Return the [x, y] coordinate for the center point of the cell that contains the specified text.  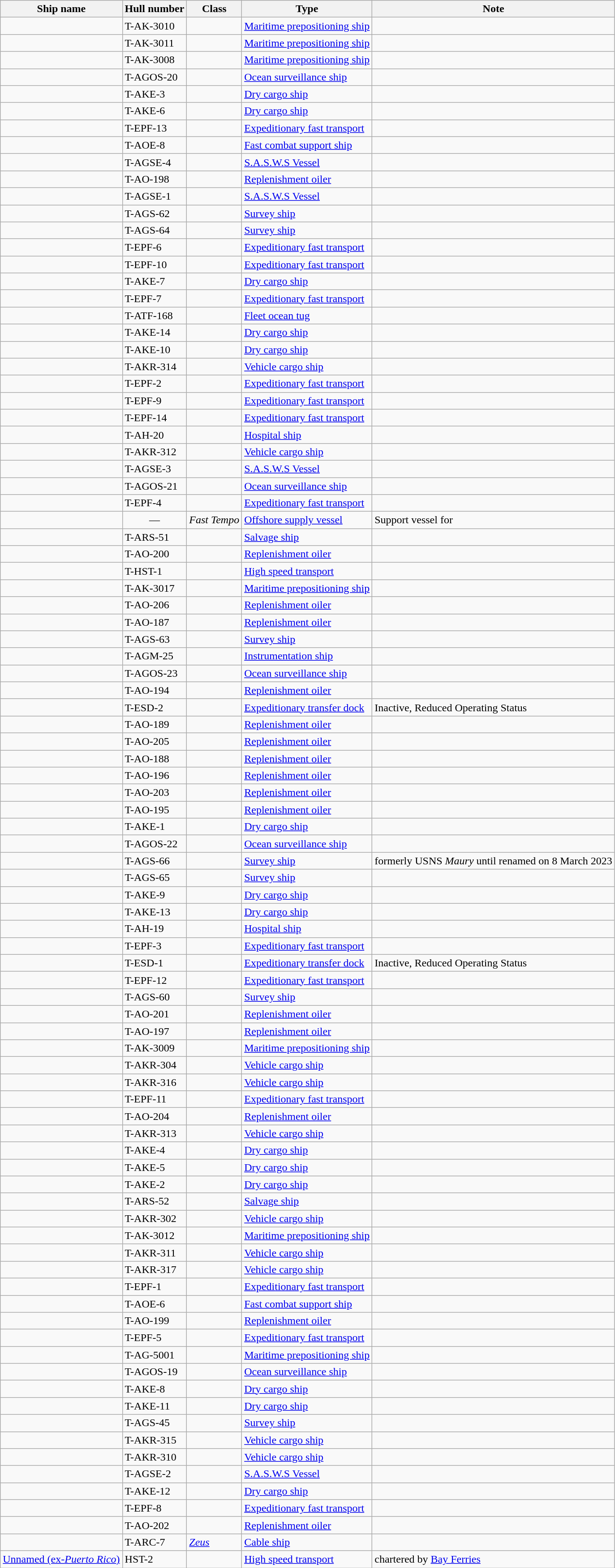
T-AO-189 [155, 724]
T-AKE-11 [155, 1406]
T-AKE-1 [155, 827]
T-AK-3011 [155, 43]
T-AKE-13 [155, 912]
Instrumentation ship [307, 656]
T-AGS-45 [155, 1423]
T-AKR-313 [155, 1133]
T-AKE-10 [155, 350]
T-ARS-51 [155, 537]
chartered by Bay Ferries [494, 1559]
T-AH-20 [155, 435]
T-AG-5001 [155, 1355]
T-AO-205 [155, 741]
Cable ship [307, 1542]
T-AK-3012 [155, 1235]
T-AGSE-1 [155, 196]
T-AO-206 [155, 605]
T-EPF-2 [155, 384]
T-AKE-7 [155, 282]
T-AH-19 [155, 929]
— [155, 520]
T-AKR-315 [155, 1440]
T-AOE-8 [155, 145]
T-ARS-52 [155, 1201]
T-AGOS-23 [155, 673]
T-HST-1 [155, 571]
T-EPF-7 [155, 299]
T-EPF-3 [155, 946]
T-EPF-6 [155, 248]
T-AGOS-21 [155, 486]
T-AKE-6 [155, 111]
T-AKR-304 [155, 1065]
T-AK-3008 [155, 60]
T-ARC-7 [155, 1542]
T-AKR-312 [155, 452]
Type [307, 9]
T-AGM-25 [155, 656]
T-AKR-317 [155, 1269]
T-AKR-311 [155, 1252]
T-EPF-12 [155, 980]
T-AKR-314 [155, 367]
Offshore supply vessel [307, 520]
T-AKE-2 [155, 1184]
T-AO-195 [155, 810]
T-EPF-8 [155, 1508]
T-EPF-5 [155, 1338]
T-AK-3009 [155, 1048]
T-AO-199 [155, 1321]
T-AO-194 [155, 690]
T-AK-3017 [155, 588]
T-ATF-168 [155, 316]
T-AGS-60 [155, 997]
T-AGOS-22 [155, 844]
T-EPF-4 [155, 503]
T-AGS-64 [155, 231]
Fleet ocean tug [307, 316]
T-EPF-13 [155, 128]
T-AKE-12 [155, 1491]
T-EPF-14 [155, 418]
T-AGSE-3 [155, 469]
T-AKE-9 [155, 895]
T-AKE-5 [155, 1167]
T-AO-188 [155, 759]
T-AO-200 [155, 554]
T-AKE-14 [155, 333]
T-AOE-6 [155, 1304]
Zeus [214, 1542]
T-AGSE-2 [155, 1474]
T-EPF-1 [155, 1286]
T-EPF-11 [155, 1099]
Note [494, 9]
Hull number [155, 9]
T-AGS-62 [155, 214]
Support vessel for [494, 520]
T-AGOS-19 [155, 1372]
T-EPF-9 [155, 401]
T-AKE-4 [155, 1150]
T-AGS-63 [155, 639]
T-AK-3010 [155, 26]
T-AO-187 [155, 622]
T-AO-201 [155, 1014]
T-AO-198 [155, 179]
T-AO-203 [155, 793]
T-AO-202 [155, 1525]
Class [214, 9]
T-AO-204 [155, 1116]
T-AO-196 [155, 776]
T-AGSE-4 [155, 162]
HST-2 [155, 1559]
formerly USNS Maury until renamed on 8 March 2023 [494, 861]
T-AKE-8 [155, 1389]
T-AKR-302 [155, 1218]
T-EPF-10 [155, 265]
T-ESD-2 [155, 707]
Unnamed (ex-Puerto Rico) [61, 1559]
T-AKR-316 [155, 1082]
T-AGOS-20 [155, 77]
T-AKR-310 [155, 1457]
T-ESD-1 [155, 963]
T-AKE-3 [155, 94]
Fast Tempo [214, 520]
T-AGS-66 [155, 861]
T-AGS-65 [155, 878]
Ship name [61, 9]
T-AO-197 [155, 1031]
